Locate the cell with the specified text and output its [X, Y] center coordinate. 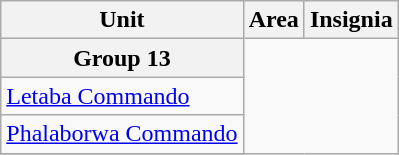
Area [274, 20]
Insignia [351, 20]
Unit [122, 20]
Letaba Commando [122, 96]
Phalaborwa Commando [122, 134]
Group 13 [122, 58]
